Search for the cell housing the specified text and yield its [X, Y] center coordinate. 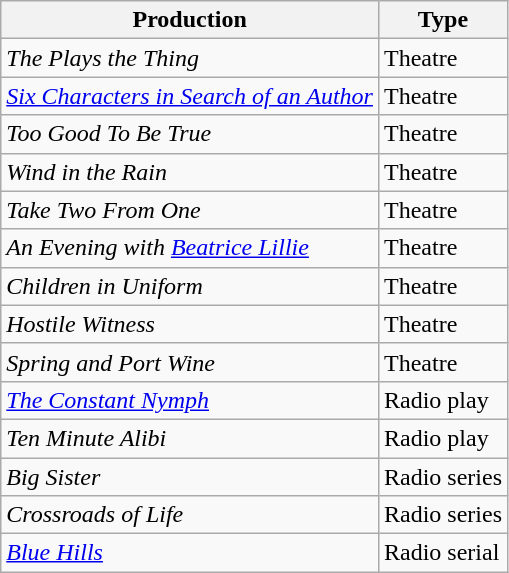
Wind in the Rain [190, 172]
Production [190, 20]
Too Good To Be True [190, 134]
Children in Uniform [190, 286]
Type [442, 20]
Six Characters in Search of an Author [190, 96]
Take Two From One [190, 210]
Crossroads of Life [190, 515]
Blue Hills [190, 553]
Spring and Port Wine [190, 362]
Big Sister [190, 477]
Hostile Witness [190, 324]
An Evening with Beatrice Lillie [190, 248]
The Plays the Thing [190, 58]
Ten Minute Alibi [190, 438]
Radio serial [442, 553]
The Constant Nymph [190, 400]
